Extract the (x, y) coordinate from the center of the cell holding the provided text.  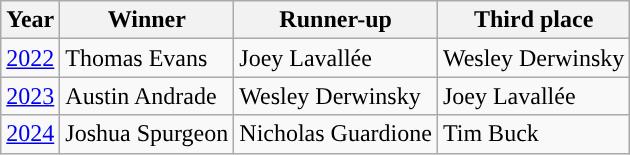
2023 (30, 96)
Year (30, 20)
2024 (30, 134)
Thomas Evans (147, 58)
Runner-up (336, 20)
Winner (147, 20)
Joshua Spurgeon (147, 134)
Third place (533, 20)
2022 (30, 58)
Tim Buck (533, 134)
Austin Andrade (147, 96)
Nicholas Guardione (336, 134)
